Scan for the cell matching the given text and deliver its (x, y) coordinate at center. 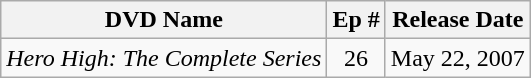
Hero High: The Complete Series (164, 58)
DVD Name (164, 20)
26 (356, 58)
May 22, 2007 (458, 58)
Ep # (356, 20)
Release Date (458, 20)
